Find where the given text appears and provide that cell's center as (X, Y) coordinate. 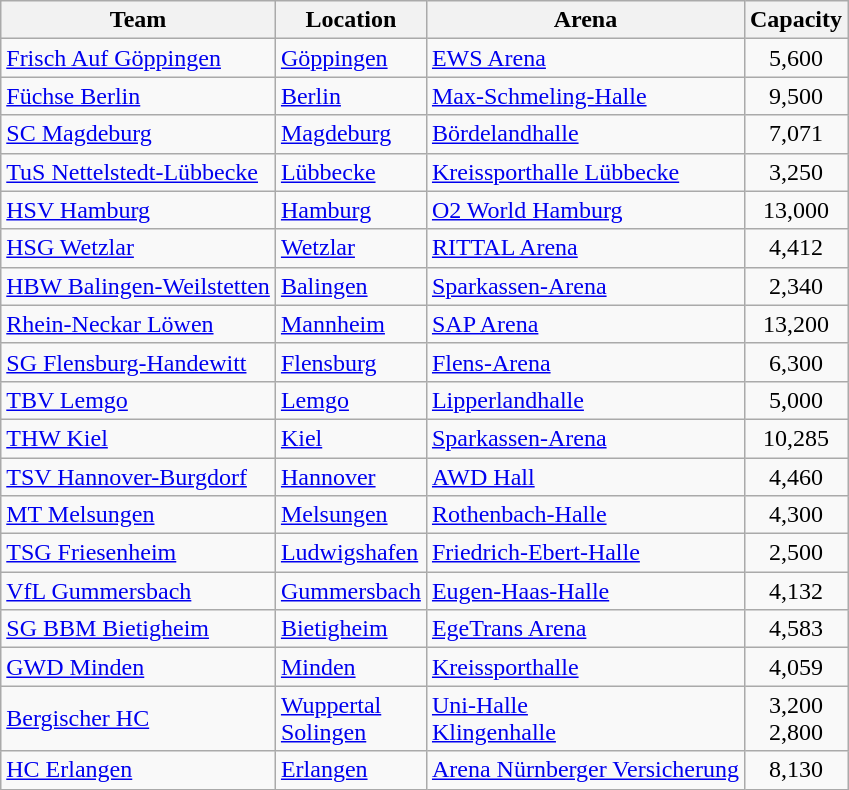
Göppingen (350, 58)
13,200 (796, 324)
RITTAL Arena (585, 248)
Uni-HalleKlingenhalle (585, 718)
HSG Wetzlar (138, 248)
Team (138, 20)
Balingen (350, 286)
Kiel (350, 438)
Melsungen (350, 515)
EgeTrans Arena (585, 629)
4,300 (796, 515)
Max-Schmeling-Halle (585, 96)
SC Magdeburg (138, 134)
4,412 (796, 248)
MT Melsungen (138, 515)
Mannheim (350, 324)
Minden (350, 667)
6,300 (796, 362)
GWD Minden (138, 667)
Kreissporthalle (585, 667)
Magdeburg (350, 134)
TSG Friesenheim (138, 553)
Rothenbach-Halle (585, 515)
Location (350, 20)
Friedrich-Ebert-Halle (585, 553)
Rhein-Neckar Löwen (138, 324)
EWS Arena (585, 58)
THW Kiel (138, 438)
SAP Arena (585, 324)
WuppertalSolingen (350, 718)
HBW Balingen-Weilstetten (138, 286)
Capacity (796, 20)
Füchse Berlin (138, 96)
HC Erlangen (138, 770)
Hamburg (350, 210)
Hannover (350, 477)
Wetzlar (350, 248)
3,250 (796, 172)
2,340 (796, 286)
Lemgo (350, 400)
TSV Hannover-Burgdorf (138, 477)
2,500 (796, 553)
5,000 (796, 400)
Gummersbach (350, 591)
13,000 (796, 210)
Berlin (350, 96)
9,500 (796, 96)
SG BBM Bietigheim (138, 629)
Eugen-Haas-Halle (585, 591)
Flensburg (350, 362)
Kreissporthalle Lübbecke (585, 172)
Bergischer HC (138, 718)
Lübbecke (350, 172)
Frisch Auf Göppingen (138, 58)
5,600 (796, 58)
4,132 (796, 591)
TBV Lemgo (138, 400)
O2 World Hamburg (585, 210)
8,130 (796, 770)
4,059 (796, 667)
TuS Nettelstedt-Lübbecke (138, 172)
4,460 (796, 477)
Erlangen (350, 770)
3,2002,800 (796, 718)
4,583 (796, 629)
Lipperlandhalle (585, 400)
AWD Hall (585, 477)
Flens-Arena (585, 362)
SG Flensburg-Handewitt (138, 362)
HSV Hamburg (138, 210)
Arena Nürnberger Versicherung (585, 770)
Bietigheim (350, 629)
Arena (585, 20)
VfL Gummersbach (138, 591)
Ludwigshafen (350, 553)
7,071 (796, 134)
10,285 (796, 438)
Bördelandhalle (585, 134)
